Locate the cell with the specified text and output its (X, Y) center coordinate. 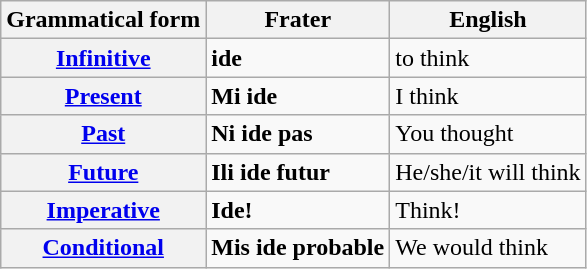
Present (104, 96)
Mis ide probable (298, 248)
Frater (298, 20)
I think (488, 96)
Past (104, 134)
English (488, 20)
Conditional (104, 248)
Imperative (104, 210)
Mi ide (298, 96)
You thought (488, 134)
He/she/it will think (488, 172)
Ni ide pas (298, 134)
Think! (488, 210)
Ili ide futur (298, 172)
Grammatical form (104, 20)
Ide! (298, 210)
Future (104, 172)
to think (488, 58)
We would think (488, 248)
Infinitive (104, 58)
ide (298, 58)
